Find where the given text appears and provide that cell's center as (X, Y) coordinate. 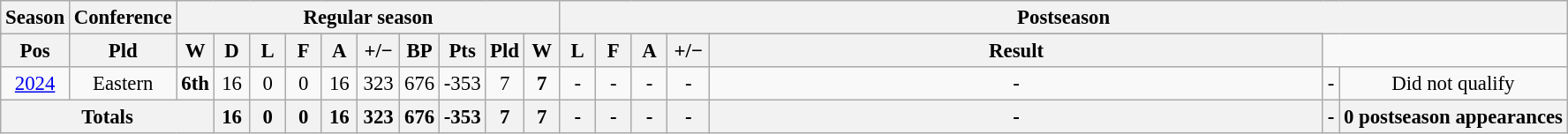
BP (420, 51)
Result (1017, 51)
Did not qualify (1453, 84)
6th (195, 84)
Conference (123, 18)
0 postseason appearances (1453, 117)
Regular season (368, 18)
D (231, 51)
Eastern (123, 84)
Pts (462, 51)
Totals (108, 117)
2024 (35, 84)
Season (35, 18)
Postseason (1063, 18)
Pos (35, 51)
